For the text-containing cell, return its midpoint in (X, Y) coordinate format. 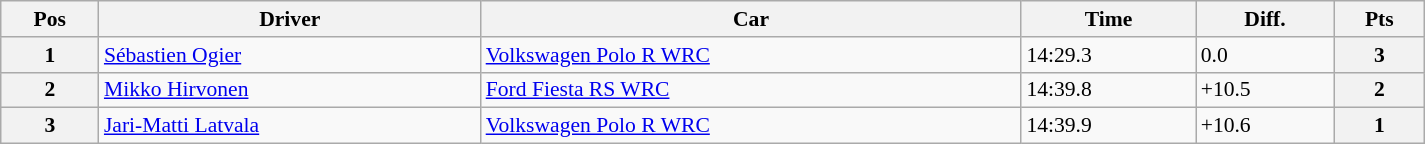
14:29.3 (1108, 55)
Ford Fiesta RS WRC (752, 90)
Driver (290, 19)
Car (752, 19)
Pos (50, 19)
Jari-Matti Latvala (290, 126)
+10.5 (1266, 90)
14:39.9 (1108, 126)
Mikko Hirvonen (290, 90)
0.0 (1266, 55)
Sébastien Ogier (290, 55)
14:39.8 (1108, 90)
+10.6 (1266, 126)
Diff. (1266, 19)
Pts (1379, 19)
Time (1108, 19)
